Scan for the cell matching the given text and deliver its (X, Y) coordinate at center. 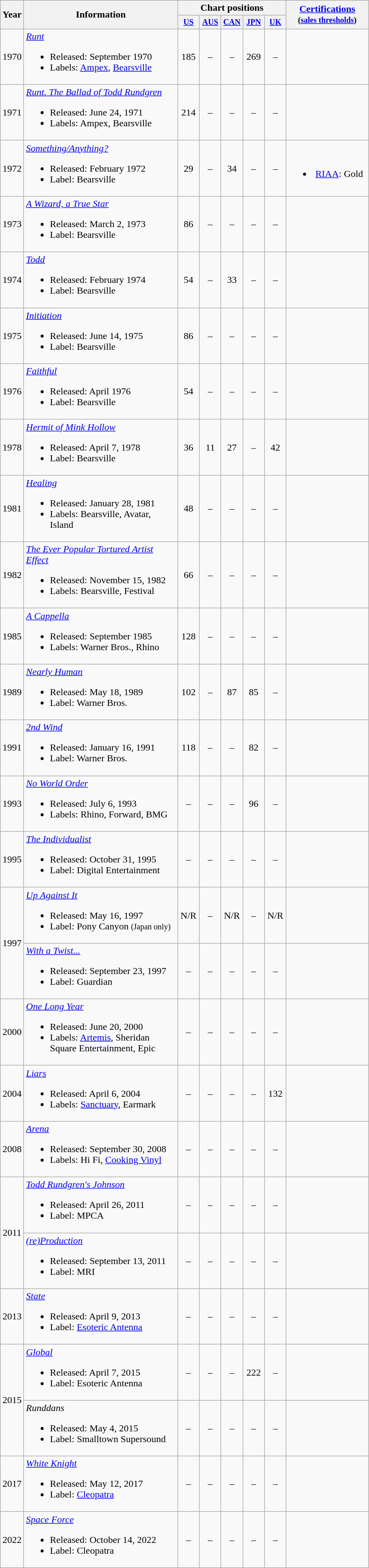
33 (232, 280)
GlobalReleased: April 7, 2015Label: Esoteric Antenna (101, 1372)
One Long YearReleased: June 20, 2000Labels: Artemis, Sheridan Square Entertainment, Epic (101, 1032)
InitiationReleased: June 14, 1975Label: Bearsville (101, 336)
214 (188, 112)
2008 (12, 1149)
2004 (12, 1093)
1991 (12, 748)
Something/Anything?Released: February 1972Label: Bearsville (101, 168)
1974 (12, 280)
No World OrderReleased: July 6, 1993Labels: Rhino, Forward, BMG (101, 804)
Runt. The Ballad of Todd RundgrenReleased: June 24, 1971Labels: Ampex, Bearsville (101, 112)
CAN (232, 22)
2013 (12, 1317)
1976 (12, 392)
2017 (12, 1484)
RuntReleased: September 1970Labels: Ampex, Bearsville (101, 57)
RIAA: Gold (327, 168)
1971 (12, 112)
A Wizard, a True StarReleased: March 2, 1973Label: Bearsville (101, 224)
US (188, 22)
42 (275, 447)
The IndividualistReleased: October 31, 1995Label: Digital Entertainment (101, 859)
The Ever Popular Tortured Artist EffectReleased: November 15, 1982Labels: Bearsville, Festival (101, 575)
Year (12, 15)
1995 (12, 859)
Todd Rundgren's JohnsonReleased: April 26, 2011Label: MPCA (101, 1205)
A CappellaReleased: September 1985Labels: Warner Bros., Rhino (101, 636)
RunddansReleased: May 4, 2015Label: Smalltown Supersound (101, 1428)
ArenaReleased: September 30, 2008Labels: Hi Fi, Cooking Vinyl (101, 1149)
1989 (12, 692)
(re)ProductionReleased: September 13, 2011Label: MRI (101, 1261)
With a Twist...Released: September 23, 1997Label: Guardian (101, 971)
29 (188, 168)
48 (188, 508)
UK (275, 22)
Chart positions (232, 8)
StateReleased: April 9, 2013Label: Esoteric Antenna (101, 1317)
FaithfulReleased: April 1976Label: Bearsville (101, 392)
132 (275, 1093)
118 (188, 748)
2nd WindReleased: January 16, 1991Label: Warner Bros. (101, 748)
1973 (12, 224)
Information (101, 15)
96 (253, 804)
87 (232, 692)
2015 (12, 1400)
185 (188, 57)
1993 (12, 804)
27 (232, 447)
1978 (12, 447)
ToddReleased: February 1974Label: Bearsville (101, 280)
102 (188, 692)
1975 (12, 336)
222 (253, 1372)
2011 (12, 1233)
Nearly HumanReleased: May 18, 1989Label: Warner Bros. (101, 692)
Certifications(sales thresholds) (327, 15)
269 (253, 57)
82 (253, 748)
White KnightReleased: May 12, 2017Label: Cleopatra (101, 1484)
2000 (12, 1032)
36 (188, 447)
1982 (12, 575)
34 (232, 168)
Space ForceReleased: October 14, 2022Label: Cleopatra (101, 1540)
1970 (12, 57)
1972 (12, 168)
AUS (210, 22)
1981 (12, 508)
Up Against ItReleased: May 16, 1997Label: Pony Canyon (Japan only) (101, 915)
Hermit of Mink HollowReleased: April 7, 1978Label: Bearsville (101, 447)
HealingReleased: January 28, 1981Labels: Bearsville, Avatar, Island (101, 508)
66 (188, 575)
1997 (12, 943)
JPN (253, 22)
1985 (12, 636)
LiarsReleased: April 6, 2004Labels: Sanctuary, Earmark (101, 1093)
128 (188, 636)
85 (253, 692)
2022 (12, 1540)
11 (210, 447)
